Find where the given text appears and provide that cell's center as (x, y) coordinate. 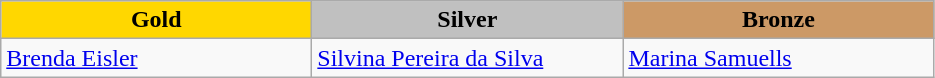
Bronze (778, 20)
Silvina Pereira da Silva (468, 58)
Silver (468, 20)
Brenda Eisler (156, 58)
Gold (156, 20)
Marina Samuells (778, 58)
